Return the [X, Y] coordinate for the center point of the cell that contains the specified text.  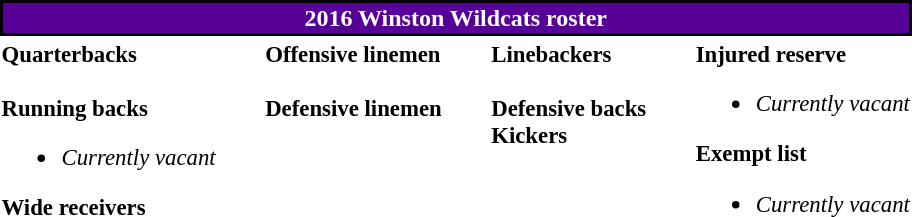
2016 Winston Wildcats roster [456, 18]
